Return the (x, y) coordinate for the center point of the cell that contains the specified text.  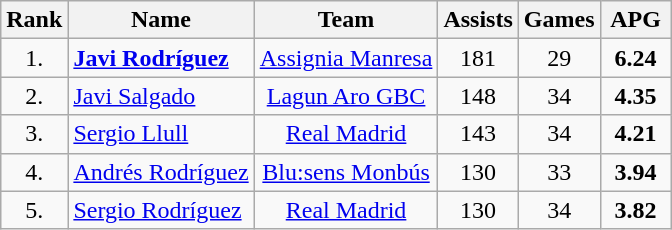
Assignia Manresa (346, 58)
Assists (478, 20)
4.35 (636, 96)
1. (34, 58)
148 (478, 96)
Team (346, 20)
5. (34, 210)
Name (161, 20)
Sergio Llull (161, 134)
33 (559, 172)
4. (34, 172)
APG (636, 20)
6.24 (636, 58)
Javi Salgado (161, 96)
181 (478, 58)
4.21 (636, 134)
143 (478, 134)
3.94 (636, 172)
2. (34, 96)
Javi Rodríguez (161, 58)
Games (559, 20)
3.82 (636, 210)
Lagun Aro GBC (346, 96)
Sergio Rodríguez (161, 210)
Andrés Rodríguez (161, 172)
Rank (34, 20)
3. (34, 134)
Blu:sens Monbús (346, 172)
29 (559, 58)
